Return [x, y] of the center of cell containing provided text 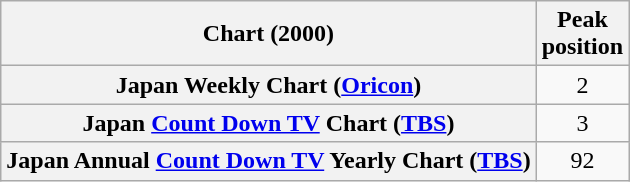
Chart (2000) [268, 34]
Japan Weekly Chart (Oricon) [268, 85]
Japan Count Down TV Chart (TBS) [268, 123]
Peakposition [582, 34]
2 [582, 85]
92 [582, 161]
3 [582, 123]
Japan Annual Count Down TV Yearly Chart (TBS) [268, 161]
